Locate the cell with the specified text and output its (x, y) center coordinate. 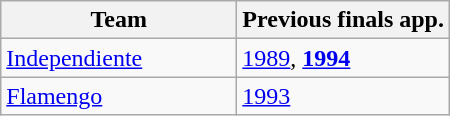
Team (119, 20)
Previous finals app. (344, 20)
Flamengo (119, 96)
1989, 1994 (344, 58)
Independiente (119, 58)
1993 (344, 96)
